Return the (X, Y) coordinate for the center point of the cell that contains the specified text.  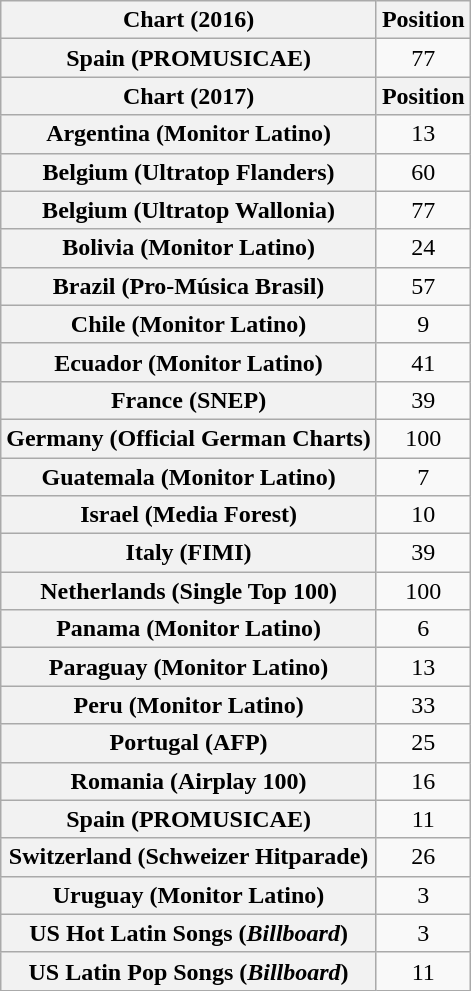
57 (423, 286)
US Hot Latin Songs (Billboard) (189, 933)
60 (423, 172)
Switzerland (Schweizer Hitparade) (189, 857)
Ecuador (Monitor Latino) (189, 362)
Chile (Monitor Latino) (189, 324)
10 (423, 515)
Chart (2016) (189, 20)
16 (423, 781)
Guatemala (Monitor Latino) (189, 477)
Romania (Airplay 100) (189, 781)
Italy (FIMI) (189, 553)
26 (423, 857)
Belgium (Ultratop Flanders) (189, 172)
Peru (Monitor Latino) (189, 705)
Panama (Monitor Latino) (189, 629)
Brazil (Pro-Música Brasil) (189, 286)
6 (423, 629)
France (SNEP) (189, 400)
Netherlands (Single Top 100) (189, 591)
Israel (Media Forest) (189, 515)
US Latin Pop Songs (Billboard) (189, 971)
Belgium (Ultratop Wallonia) (189, 210)
Germany (Official German Charts) (189, 438)
25 (423, 743)
41 (423, 362)
Chart (2017) (189, 96)
9 (423, 324)
Paraguay (Monitor Latino) (189, 667)
Uruguay (Monitor Latino) (189, 895)
Argentina (Monitor Latino) (189, 134)
7 (423, 477)
Portugal (AFP) (189, 743)
24 (423, 248)
33 (423, 705)
Bolivia (Monitor Latino) (189, 248)
